Scan for the cell matching the given text and deliver its (x, y) coordinate at center. 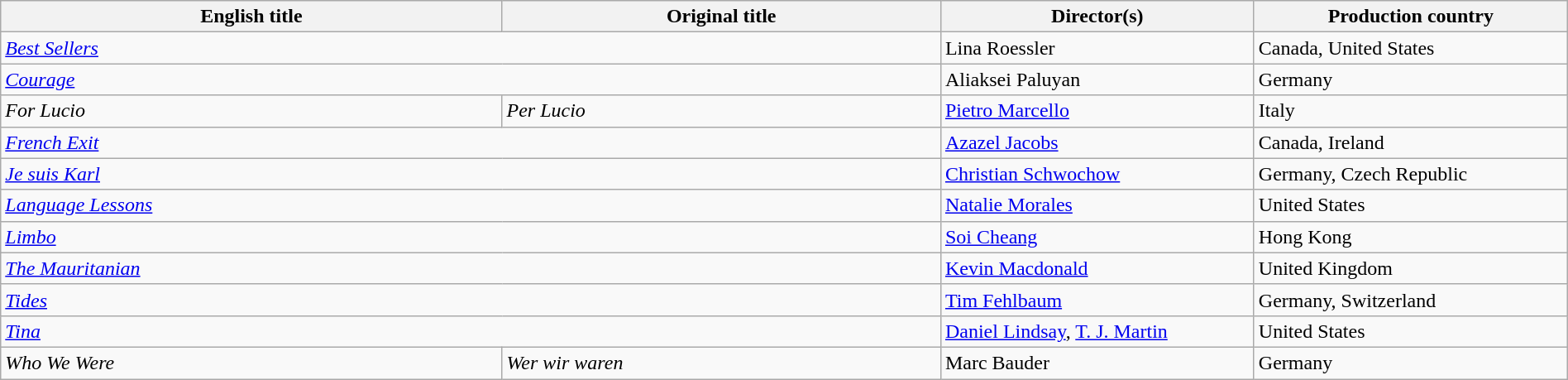
Italy (1411, 111)
Per Lucio (721, 111)
United Kingdom (1411, 268)
Natalie Morales (1097, 205)
Azazel Jacobs (1097, 142)
Canada, United States (1411, 48)
Germany, Switzerland (1411, 300)
Tim Fehlbaum (1097, 300)
French Exit (471, 142)
Courage (471, 79)
For Lucio (251, 111)
Marc Bauder (1097, 363)
Kevin Macdonald (1097, 268)
Germany, Czech Republic (1411, 174)
Original title (721, 17)
The Mauritanian (471, 268)
Hong Kong (1411, 237)
Limbo (471, 237)
Aliaksei Paluyan (1097, 79)
Daniel Lindsay, T. J. Martin (1097, 331)
Language Lessons (471, 205)
Tina (471, 331)
Tides (471, 300)
Canada, Ireland (1411, 142)
Je suis Karl (471, 174)
Director(s) (1097, 17)
English title (251, 17)
Lina Roessler (1097, 48)
Christian Schwochow (1097, 174)
Production country (1411, 17)
Best Sellers (471, 48)
Wer wir waren (721, 363)
Pietro Marcello (1097, 111)
Who We Were (251, 363)
Soi Cheang (1097, 237)
